Identify which cell holds the provided text, then report its (X, Y) central coordinate. 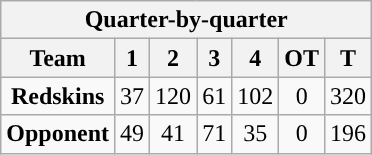
Team (58, 58)
49 (132, 134)
Redskins (58, 96)
37 (132, 96)
35 (256, 134)
102 (256, 96)
196 (348, 134)
4 (256, 58)
Quarter-by-quarter (186, 20)
320 (348, 96)
1 (132, 58)
41 (174, 134)
2 (174, 58)
T (348, 58)
Opponent (58, 134)
3 (214, 58)
71 (214, 134)
OT (302, 58)
120 (174, 96)
61 (214, 96)
